Return the [X, Y] coordinate for the center point of the cell that contains the specified text.  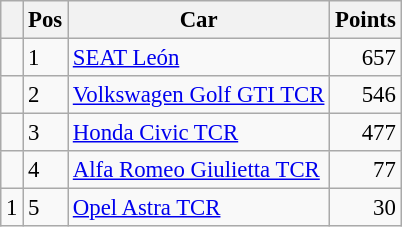
SEAT León [199, 58]
Honda Civic TCR [199, 133]
Pos [46, 20]
30 [366, 208]
Points [366, 20]
77 [366, 170]
Opel Astra TCR [199, 208]
5 [46, 208]
477 [366, 133]
Car [199, 20]
3 [46, 133]
4 [46, 170]
Alfa Romeo Giulietta TCR [199, 170]
657 [366, 58]
Volkswagen Golf GTI TCR [199, 95]
2 [46, 95]
546 [366, 95]
